Output the [x, y] coordinate of the center of the cell containing the given text.  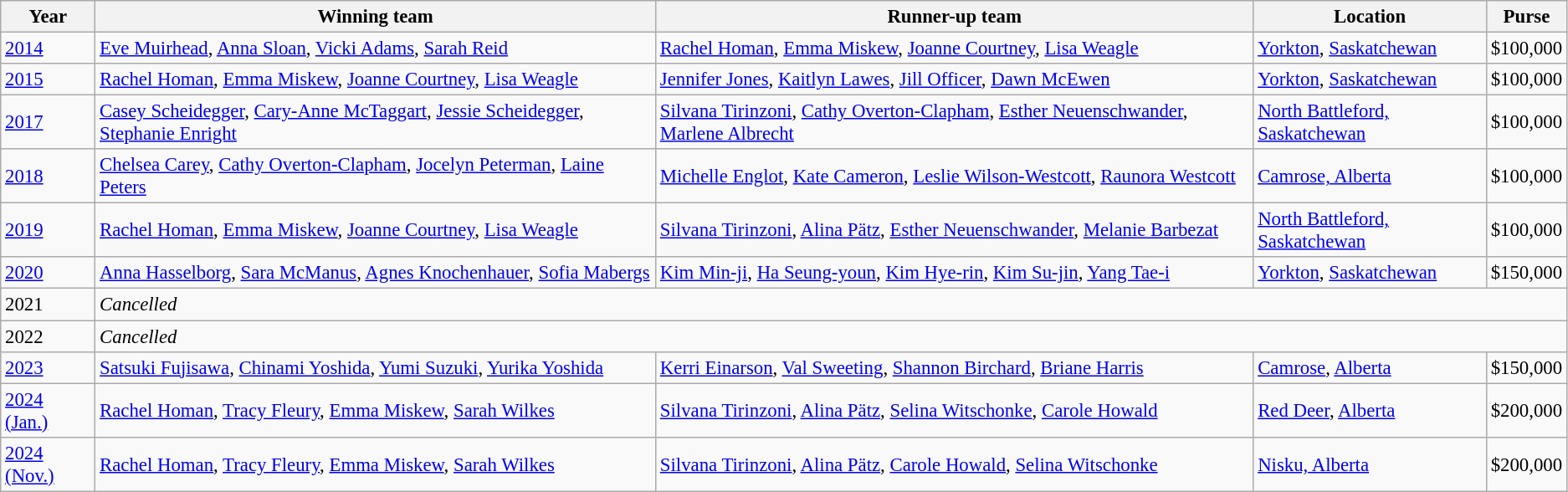
Kerri Einarson, Val Sweeting, Shannon Birchard, Briane Harris [955, 367]
2021 [49, 305]
2023 [49, 367]
Silvana Tirinzoni, Cathy Overton-Clapham, Esther Neuenschwander, Marlene Albrecht [955, 122]
Winning team [376, 17]
2024 (Nov.) [49, 464]
2014 [49, 49]
Kim Min-ji, Ha Seung-youn, Kim Hye-rin, Kim Su-jin, Yang Tae-i [955, 274]
Silvana Tirinzoni, Alina Pätz, Carole Howald, Selina Witschonke [955, 464]
Red Deer, Alberta [1371, 410]
2018 [49, 176]
Michelle Englot, Kate Cameron, Leslie Wilson-Westcott, Raunora Westcott [955, 176]
Runner-up team [955, 17]
Silvana Tirinzoni, Alina Pätz, Esther Neuenschwander, Melanie Barbezat [955, 231]
2017 [49, 122]
Location [1371, 17]
2019 [49, 231]
2020 [49, 274]
Nisku, Alberta [1371, 464]
2022 [49, 336]
Silvana Tirinzoni, Alina Pätz, Selina Witschonke, Carole Howald [955, 410]
Year [49, 17]
Casey Scheidegger, Cary-Anne McTaggart, Jessie Scheidegger, Stephanie Enright [376, 122]
2024 (Jan.) [49, 410]
Eve Muirhead, Anna Sloan, Vicki Adams, Sarah Reid [376, 49]
Anna Hasselborg, Sara McManus, Agnes Knochenhauer, Sofia Mabergs [376, 274]
Purse [1526, 17]
Satsuki Fujisawa, Chinami Yoshida, Yumi Suzuki, Yurika Yoshida [376, 367]
Chelsea Carey, Cathy Overton-Clapham, Jocelyn Peterman, Laine Peters [376, 176]
Jennifer Jones, Kaitlyn Lawes, Jill Officer, Dawn McEwen [955, 79]
2015 [49, 79]
